Return the [X, Y] coordinate for the center point of the cell that contains the specified text.  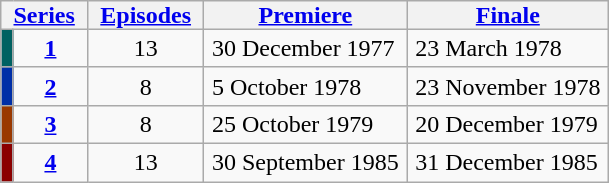
4 [50, 162]
2 [50, 86]
Premiere [306, 15]
3 [50, 124]
30 December 1977 [306, 48]
31 December 1985 [508, 162]
20 December 1979 [508, 124]
Finale [508, 15]
5 October 1978 [306, 86]
25 October 1979 [306, 124]
Series [44, 15]
1 [50, 48]
23 November 1978 [508, 86]
30 September 1985 [306, 162]
Episodes [146, 15]
23 March 1978 [508, 48]
